Identify which cell holds the provided text, then report its (x, y) central coordinate. 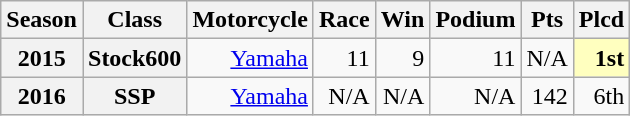
1st (601, 58)
Stock600 (134, 58)
Pts (547, 20)
Win (402, 20)
SSP (134, 96)
Podium (476, 20)
6th (601, 96)
9 (402, 58)
Class (134, 20)
2015 (42, 58)
142 (547, 96)
Season (42, 20)
2016 (42, 96)
Motorcycle (250, 20)
Plcd (601, 20)
Race (344, 20)
